From the cell containing the given text, extract its center point as (X, Y) coordinate. 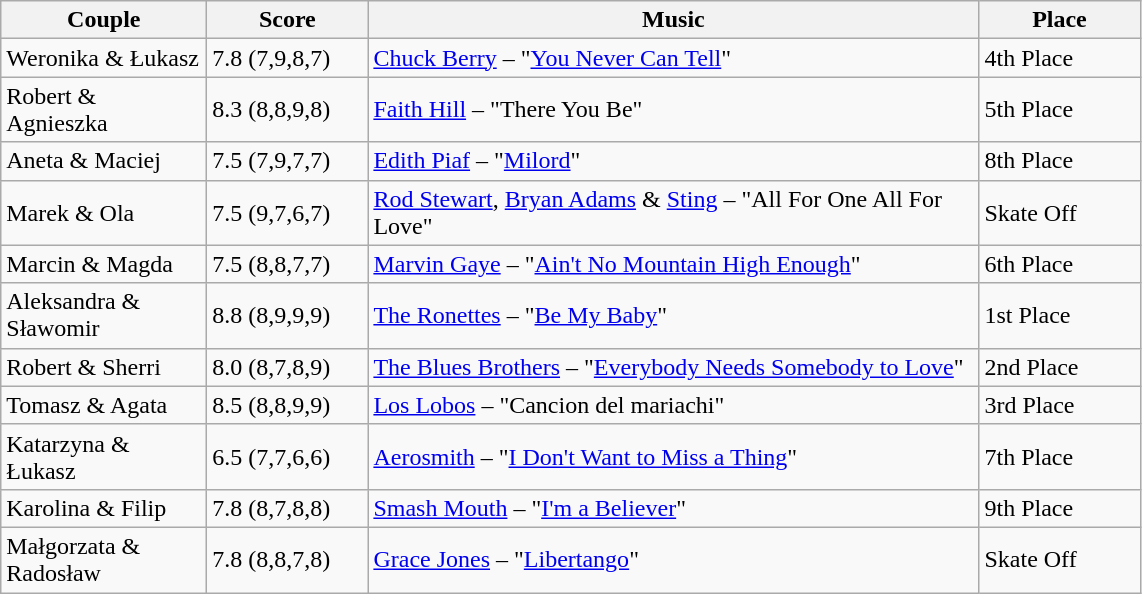
7.5 (9,7,6,7) (288, 212)
Faith Hill – "There You Be" (674, 110)
Katarzyna & Łukasz (104, 456)
The Ronettes – "Be My Baby" (674, 316)
2nd Place (1060, 367)
Aleksandra & Sławomir (104, 316)
Smash Mouth – "I'm a Believer" (674, 508)
Małgorzata & Radosław (104, 560)
Marcin & Magda (104, 264)
6th Place (1060, 264)
Robert & Sherri (104, 367)
1st Place (1060, 316)
Los Lobos – "Cancion del mariachi" (674, 405)
Grace Jones – "Libertango" (674, 560)
8.0 (8,7,8,9) (288, 367)
3rd Place (1060, 405)
Rod Stewart, Bryan Adams & Sting – "All For One All For Love" (674, 212)
8.5 (8,8,9,9) (288, 405)
9th Place (1060, 508)
Robert & Agnieszka (104, 110)
Weronika & Łukasz (104, 58)
Tomasz & Agata (104, 405)
8th Place (1060, 161)
7th Place (1060, 456)
8.8 (8,9,9,9) (288, 316)
Marvin Gaye – "Ain't No Mountain High Enough" (674, 264)
Edith Piaf – "Milord" (674, 161)
Score (288, 20)
5th Place (1060, 110)
Place (1060, 20)
Marek & Ola (104, 212)
7.8 (8,7,8,8) (288, 508)
Karolina & Filip (104, 508)
Aerosmith – "I Don't Want to Miss a Thing" (674, 456)
Aneta & Maciej (104, 161)
6.5 (7,7,6,6) (288, 456)
7.5 (8,8,7,7) (288, 264)
Music (674, 20)
7.5 (7,9,7,7) (288, 161)
4th Place (1060, 58)
The Blues Brothers – "Everybody Needs Somebody to Love" (674, 367)
8.3 (8,8,9,8) (288, 110)
Couple (104, 20)
7.8 (7,9,8,7) (288, 58)
Chuck Berry – "You Never Can Tell" (674, 58)
7.8 (8,8,7,8) (288, 560)
